From the cell containing the given text, extract its center point as (x, y) coordinate. 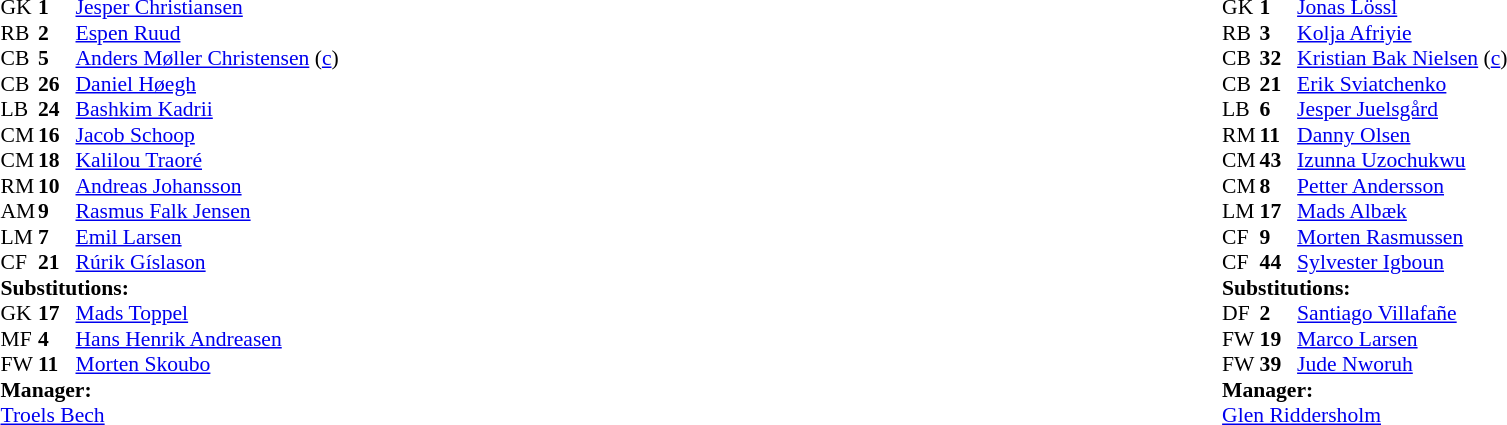
6 (1279, 109)
AM (19, 211)
16 (57, 135)
Jesper Juelsgård (1402, 109)
Danny Olsen (1402, 135)
Andreas Johansson (208, 186)
Hans Henrik Andreasen (208, 339)
44 (1279, 263)
Morten Skoubo (208, 365)
Jacob Schoop (208, 135)
4 (57, 339)
Marco Larsen (1402, 339)
Rúrik Gíslason (208, 263)
19 (1279, 339)
Santiago Villafañe (1402, 313)
Espen Ruud (208, 33)
3 (1279, 33)
Morten Rasmussen (1402, 237)
18 (57, 161)
Jude Nworuh (1402, 365)
Kolja Afriyie (1402, 33)
Anders Møller Christensen (c) (208, 59)
Bashkim Kadrii (208, 109)
5 (57, 59)
24 (57, 109)
Mads Albæk (1402, 211)
39 (1279, 365)
Erik Sviatchenko (1402, 84)
GK (19, 313)
7 (57, 237)
Daniel Høegh (208, 84)
10 (57, 186)
26 (57, 84)
32 (1279, 59)
DF (1241, 313)
Rasmus Falk Jensen (208, 211)
Izunna Uzochukwu (1402, 161)
Petter Andersson (1402, 186)
43 (1279, 161)
Kristian Bak Nielsen (c) (1402, 59)
MF (19, 339)
Emil Larsen (208, 237)
Sylvester Igboun (1402, 263)
Kalilou Traoré (208, 161)
Mads Toppel (208, 313)
8 (1279, 186)
